Detect which cell encompasses the target text, then output its [X, Y] center coordinate. 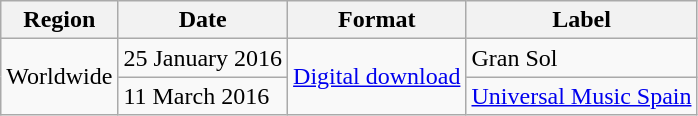
Digital download [377, 77]
Gran Sol [582, 58]
Date [203, 20]
Format [377, 20]
11 March 2016 [203, 96]
Label [582, 20]
25 January 2016 [203, 58]
Worldwide [60, 77]
Universal Music Spain [582, 96]
Region [60, 20]
